Pinpoint the cell where the given text exists, returning its [X, Y] midpoint coordinate. 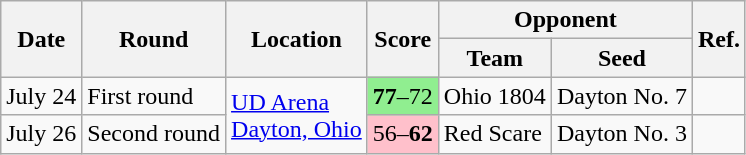
UD ArenaDayton, Ohio [297, 115]
July 26 [42, 134]
Dayton No. 7 [622, 96]
Team [494, 58]
56–62 [402, 134]
Ohio 1804 [494, 96]
Score [402, 39]
Red Scare [494, 134]
Location [297, 39]
July 24 [42, 96]
First round [154, 96]
Dayton No. 3 [622, 134]
77–72 [402, 96]
Opponent [565, 20]
Round [154, 39]
Second round [154, 134]
Ref. [718, 39]
Seed [622, 58]
Date [42, 39]
